Detect which cell encompasses the target text, then output its [X, Y] center coordinate. 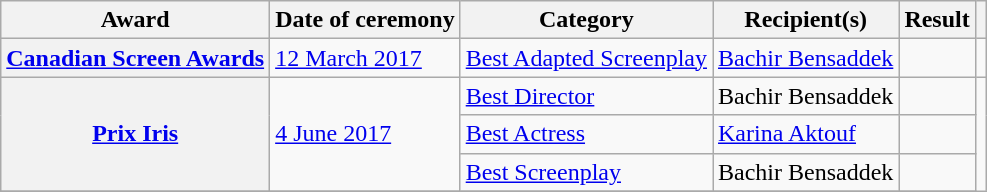
Date of ceremony [366, 20]
Best Director [586, 96]
12 March 2017 [366, 58]
Best Adapted Screenplay [586, 58]
Result [937, 20]
Prix Iris [136, 134]
Canadian Screen Awards [136, 58]
Category [586, 20]
Karina Aktouf [805, 134]
Best Screenplay [586, 172]
4 June 2017 [366, 134]
Best Actress [586, 134]
Recipient(s) [805, 20]
Award [136, 20]
